Capture the cell that displays the provided text and extract its [x, y] central coordinate. 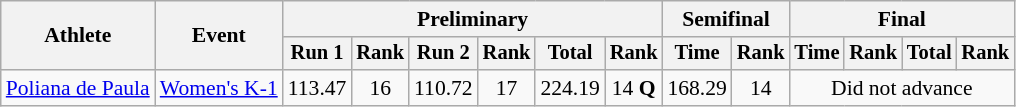
Preliminary [473, 19]
Did not advance [902, 88]
Athlete [78, 36]
224.19 [570, 88]
110.72 [444, 88]
Women's K-1 [219, 88]
Semifinal [726, 19]
17 [507, 88]
Run 1 [318, 54]
14 [761, 88]
16 [380, 88]
Event [219, 36]
Final [902, 19]
Run 2 [444, 54]
14 Q [634, 88]
168.29 [696, 88]
113.47 [318, 88]
Poliana de Paula [78, 88]
